Determine the [x, y] coordinate at the center of the cell enclosing the given text.  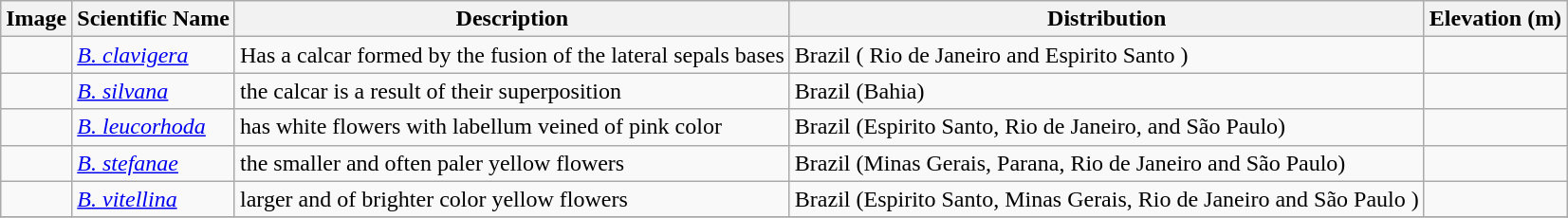
B. stefanae [154, 163]
Distribution [1106, 19]
Brazil (Espirito Santo, Minas Gerais, Rio de Janeiro and São Paulo ) [1106, 199]
B. vitellina [154, 199]
Brazil (Bahia) [1106, 91]
B. clavigera [154, 55]
Has a calcar formed by the fusion of the lateral sepals bases [512, 55]
Elevation (m) [1495, 19]
the smaller and often paler yellow flowers [512, 163]
Description [512, 19]
has white flowers with labellum veined of pink color [512, 127]
larger and of brighter color yellow flowers [512, 199]
Brazil ( Rio de Janeiro and Espirito Santo ) [1106, 55]
Image [36, 19]
B. silvana [154, 91]
Brazil (Minas Gerais, Parana, Rio de Janeiro and São Paulo) [1106, 163]
B. leucorhoda [154, 127]
Scientific Name [154, 19]
the calcar is a result of their superposition [512, 91]
Brazil (Espirito Santo, Rio de Janeiro, and São Paulo) [1106, 127]
